Locate the cell with the specified text and output its (x, y) center coordinate. 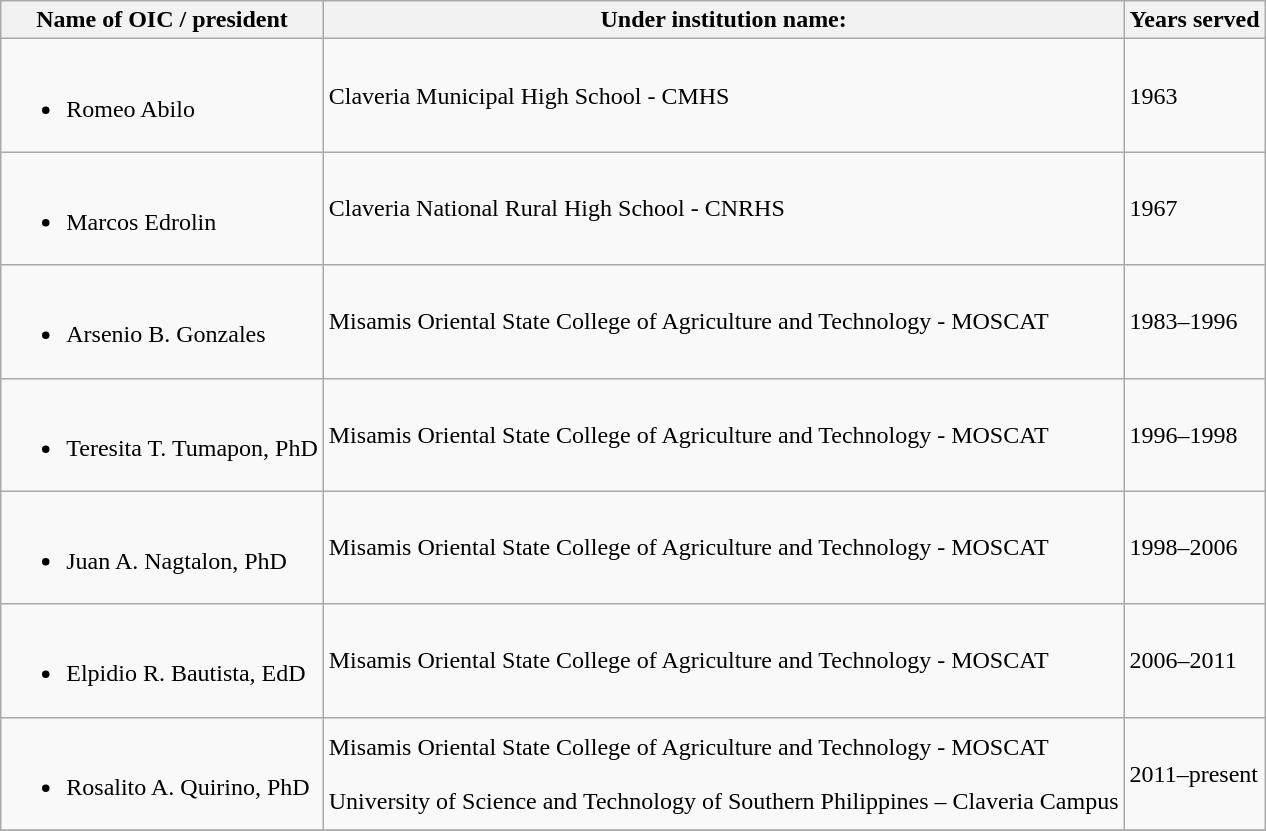
2011–present (1194, 774)
Years served (1194, 20)
Romeo Abilo (162, 96)
1983–1996 (1194, 322)
1996–1998 (1194, 434)
Elpidio R. Bautista, EdD (162, 660)
Arsenio B. Gonzales (162, 322)
1967 (1194, 208)
Under institution name: (724, 20)
Teresita T. Tumapon, PhD (162, 434)
Rosalito A. Quirino, PhD (162, 774)
Claveria National Rural High School - CNRHS (724, 208)
Claveria Municipal High School - CMHS (724, 96)
1998–2006 (1194, 548)
2006–2011 (1194, 660)
Misamis Oriental State College of Agriculture and Technology - MOSCAT University of Science and Technology of Southern Philippines – Claveria Campus (724, 774)
Juan A. Nagtalon, PhD (162, 548)
Marcos Edrolin (162, 208)
Name of OIC / president (162, 20)
1963 (1194, 96)
